Provide the [X, Y] coordinate of the cell's center where the given text is located.  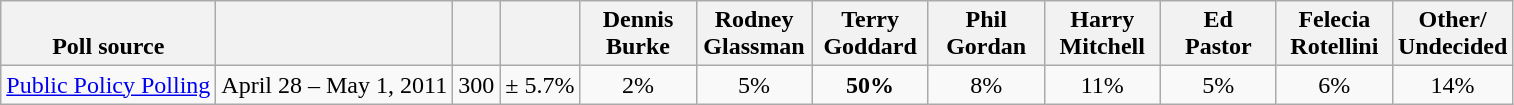
Public Policy Polling [108, 85]
TerryGoddard [870, 34]
14% [1452, 85]
PhilGordan [986, 34]
DennisBurke [638, 34]
2% [638, 85]
Poll source [108, 34]
50% [870, 85]
FeleciaRotellini [1334, 34]
11% [1102, 85]
Other/Undecided [1452, 34]
8% [986, 85]
HarryMitchell [1102, 34]
RodneyGlassman [754, 34]
April 28 – May 1, 2011 [334, 85]
EdPastor [1218, 34]
6% [1334, 85]
300 [476, 85]
± 5.7% [540, 85]
